Search for the cell housing the specified text and yield its [X, Y] center coordinate. 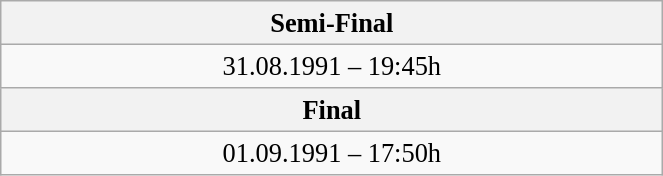
Final [332, 109]
31.08.1991 – 19:45h [332, 66]
Semi-Final [332, 22]
01.09.1991 – 17:50h [332, 153]
